For the text-containing cell, return its midpoint in (x, y) coordinate format. 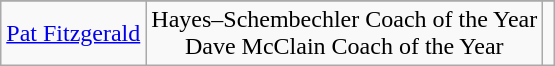
Hayes–Schembechler Coach of the Year Dave McClain Coach of the Year (344, 34)
Pat Fitzgerald (74, 34)
